Scan for the cell matching the given text and deliver its [X, Y] coordinate at center. 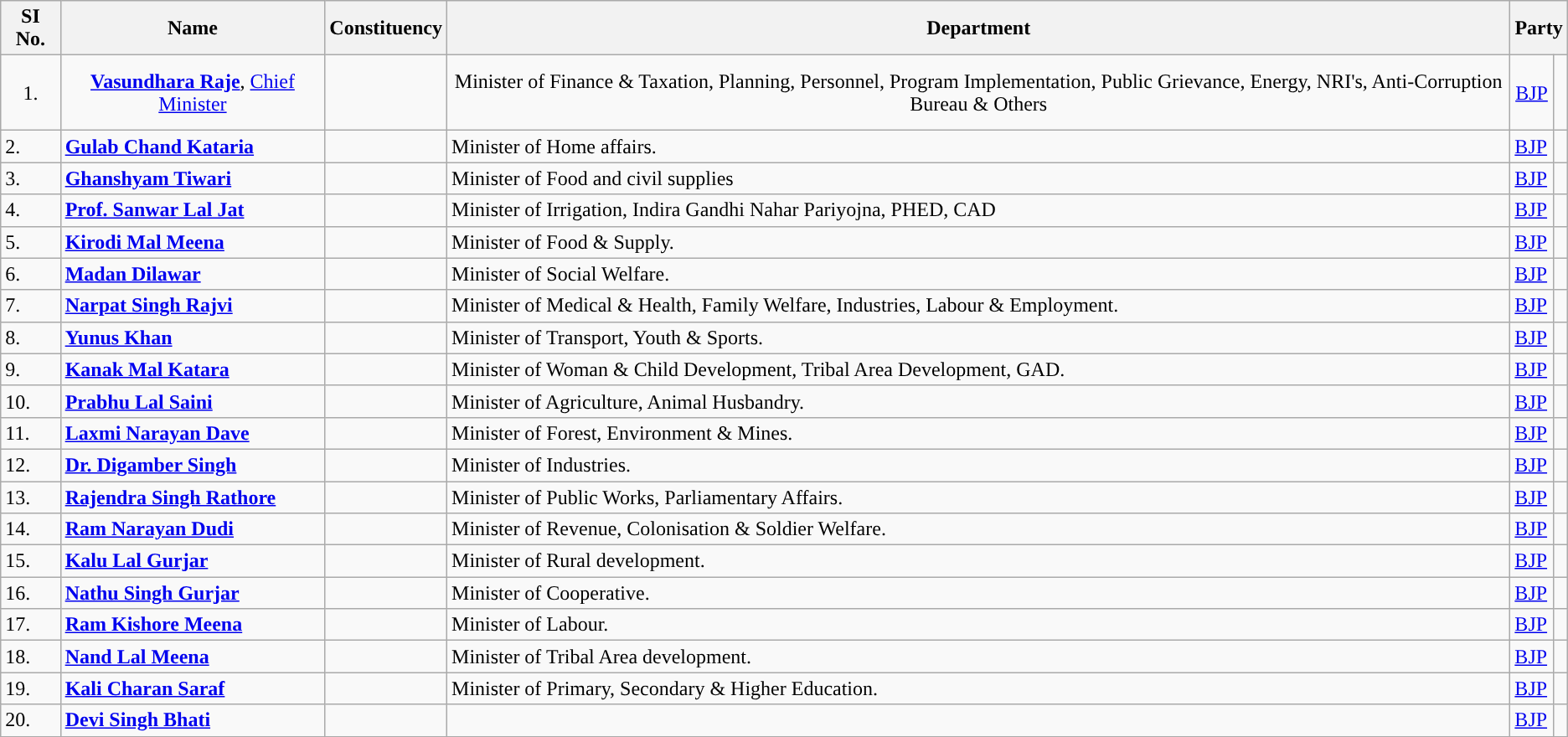
Gulab Chand Kataria [193, 147]
Nand Lal Meena [193, 657]
18. [30, 657]
Kalu Lal Gurjar [193, 561]
Minister of Industries. [978, 465]
Minister of Public Works, Parliamentary Affairs. [978, 497]
Vasundhara Raje, Chief Minister [193, 93]
Minister of Primary, Secondary & Higher Education. [978, 688]
Minister of Home affairs. [978, 147]
Ram Narayan Dudi [193, 529]
3. [30, 178]
13. [30, 497]
Minister of Agriculture, Animal Husbandry. [978, 401]
Devi Singh Bhati [193, 720]
19. [30, 688]
Madan Dilawar [193, 274]
Minister of Irrigation, Indira Gandhi Nahar Pariyojna, PHED, CAD [978, 210]
Yunus Khan [193, 338]
Minister of Finance & Taxation, Planning, Personnel, Program Implementation, Public Grievance, Energy, NRI's, Anti-Corruption Bureau & Others [978, 93]
Ghanshyam Tiwari [193, 178]
15. [30, 561]
Ram Kishore Meena [193, 625]
Laxmi Narayan Dave [193, 433]
5. [30, 242]
Minister of Cooperative. [978, 593]
Minister of Food & Supply. [978, 242]
7. [30, 306]
6. [30, 274]
Kirodi Mal Meena [193, 242]
Constituency [386, 28]
Minister of Woman & Child Development, Tribal Area Development, GAD. [978, 369]
11. [30, 433]
Minister of Forest, Environment & Mines. [978, 433]
Minister of Social Welfare. [978, 274]
Party [1539, 28]
Narpat Singh Rajvi [193, 306]
Department [978, 28]
12. [30, 465]
Minister of Labour. [978, 625]
SI No. [30, 28]
14. [30, 529]
Prabhu Lal Saini [193, 401]
10. [30, 401]
8. [30, 338]
4. [30, 210]
Kali Charan Saraf [193, 688]
Minister of Rural development. [978, 561]
Kanak Mal Katara [193, 369]
1. [30, 93]
Minister of Tribal Area development. [978, 657]
16. [30, 593]
20. [30, 720]
Nathu Singh Gurjar [193, 593]
Minister of Food and civil supplies [978, 178]
Prof. Sanwar Lal Jat [193, 210]
Minister of Medical & Health, Family Welfare, Industries, Labour & Employment. [978, 306]
Rajendra Singh Rathore [193, 497]
Dr. Digamber Singh [193, 465]
Minister of Revenue, Colonisation & Soldier Welfare. [978, 529]
9. [30, 369]
Name [193, 28]
17. [30, 625]
2. [30, 147]
Minister of Transport, Youth & Sports. [978, 338]
